Identify which cell holds the provided text, then report its [x, y] central coordinate. 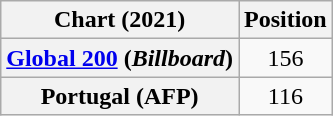
Chart (2021) [120, 20]
Portugal (AFP) [120, 96]
Position [285, 20]
Global 200 (Billboard) [120, 58]
156 [285, 58]
116 [285, 96]
